Pinpoint the cell where the given text exists, returning its [x, y] midpoint coordinate. 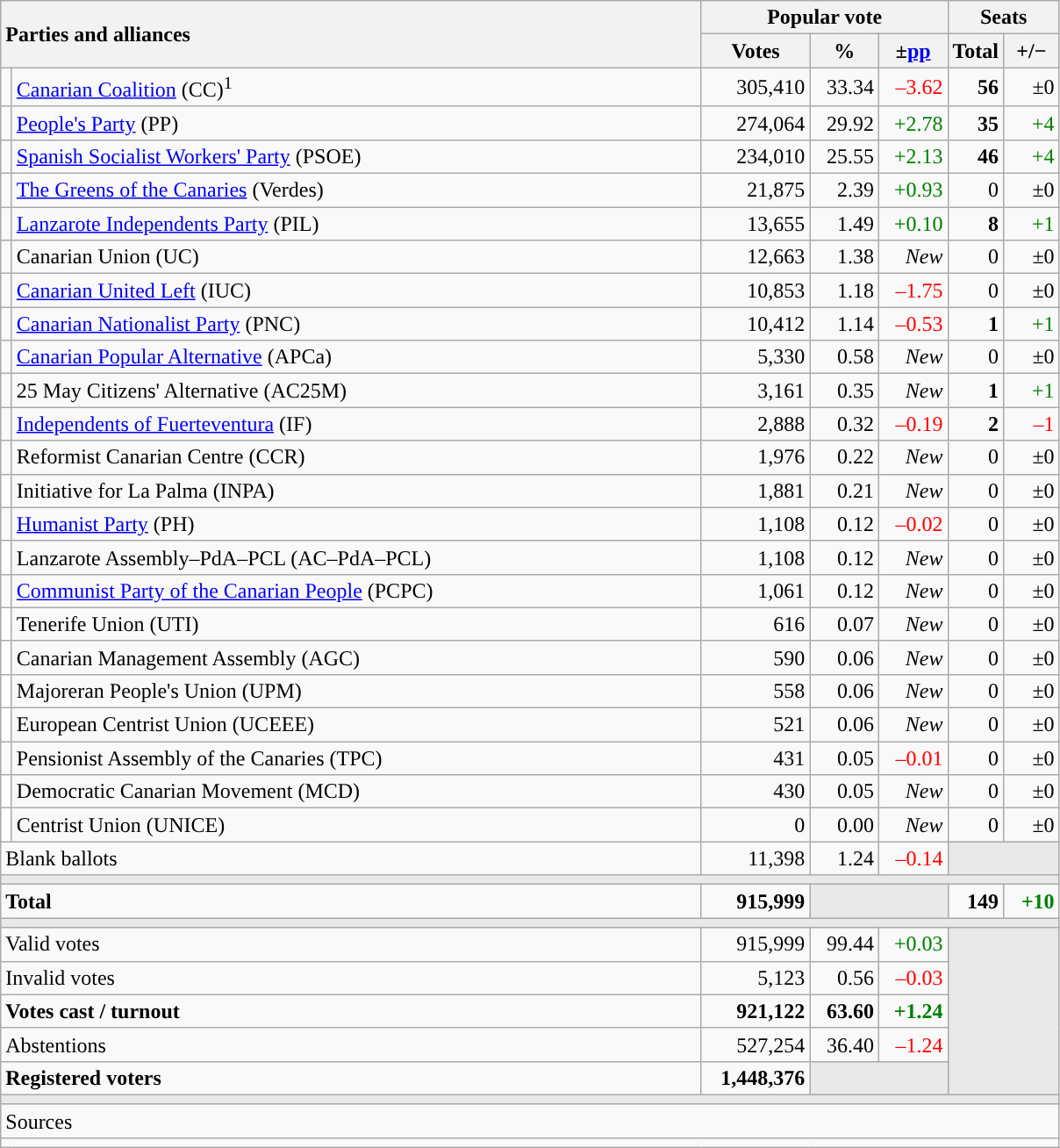
1.24 [844, 858]
Blank ballots [351, 858]
25 May Citizens' Alternative (AC25M) [356, 391]
0.32 [844, 424]
–0.53 [913, 324]
46 [976, 156]
2,888 [756, 424]
European Centrist Union (UCEEE) [356, 725]
616 [756, 624]
+0.10 [913, 224]
Abstentions [351, 1044]
Communist Party of the Canarian People (PCPC) [356, 591]
Independents of Fuerteventura (IF) [356, 424]
Canarian Popular Alternative (APCa) [356, 357]
558 [756, 691]
People's Party (PP) [356, 123]
+1.24 [913, 1011]
36.40 [844, 1044]
25.55 [844, 156]
56 [976, 88]
Popular vote [825, 18]
Democratic Canarian Movement (MCD) [356, 792]
Centrist Union (UNICE) [356, 825]
–0.03 [913, 978]
Canarian Management Assembly (AGC) [356, 657]
–0.02 [913, 524]
Canarian United Left (IUC) [356, 291]
8 [976, 224]
2.39 [844, 190]
% [844, 51]
–0.14 [913, 858]
0.35 [844, 391]
Spanish Socialist Workers' Party (PSOE) [356, 156]
1.38 [844, 257]
590 [756, 657]
+10 [1032, 901]
Seats [1004, 18]
Tenerife Union (UTI) [356, 624]
35 [976, 123]
29.92 [844, 123]
5,123 [756, 978]
Valid votes [351, 944]
+/− [1032, 51]
431 [756, 758]
99.44 [844, 944]
Votes [756, 51]
Canarian Coalition (CC)1 [356, 88]
13,655 [756, 224]
Humanist Party (PH) [356, 524]
0.07 [844, 624]
1,448,376 [756, 1078]
Invalid votes [351, 978]
11,398 [756, 858]
0.56 [844, 978]
–0.19 [913, 424]
1,061 [756, 591]
1.18 [844, 291]
21,875 [756, 190]
–1 [1032, 424]
The Greens of the Canaries (Verdes) [356, 190]
Votes cast / turnout [351, 1011]
33.34 [844, 88]
12,663 [756, 257]
1.49 [844, 224]
527,254 [756, 1044]
Initiative for La Palma (INPA) [356, 491]
+0.03 [913, 944]
+0.93 [913, 190]
149 [976, 901]
1,976 [756, 457]
430 [756, 792]
Sources [530, 1121]
+2.78 [913, 123]
Canarian Nationalist Party (PNC) [356, 324]
Pensionist Assembly of the Canaries (TPC) [356, 758]
–3.62 [913, 88]
Parties and alliances [351, 34]
10,853 [756, 291]
274,064 [756, 123]
–0.01 [913, 758]
5,330 [756, 357]
305,410 [756, 88]
Lanzarote Assembly–PdA–PCL (AC–PdA–PCL) [356, 557]
10,412 [756, 324]
1,881 [756, 491]
0.58 [844, 357]
Canarian Union (UC) [356, 257]
Reformist Canarian Centre (CCR) [356, 457]
1.14 [844, 324]
Registered voters [351, 1078]
Lanzarote Independents Party (PIL) [356, 224]
234,010 [756, 156]
63.60 [844, 1011]
2 [976, 424]
3,161 [756, 391]
–1.24 [913, 1044]
0.21 [844, 491]
±pp [913, 51]
921,122 [756, 1011]
0.22 [844, 457]
Majoreran People's Union (UPM) [356, 691]
+2.13 [913, 156]
521 [756, 725]
0.00 [844, 825]
–1.75 [913, 291]
